Identify which cell holds the provided text, then report its [X, Y] central coordinate. 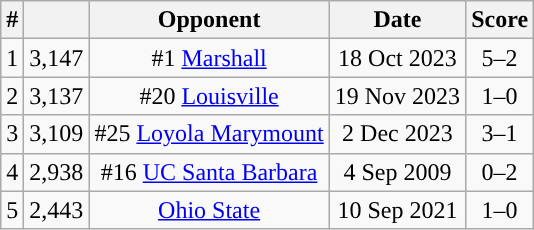
#1 Marshall [209, 58]
19 Nov 2023 [397, 96]
Date [397, 20]
4 Sep 2009 [397, 172]
Ohio State [209, 210]
#25 Loyola Marymount [209, 134]
3,109 [56, 134]
0–2 [500, 172]
#16 UC Santa Barbara [209, 172]
5 [12, 210]
4 [12, 172]
3,137 [56, 96]
5–2 [500, 58]
3–1 [500, 134]
3,147 [56, 58]
Score [500, 20]
Opponent [209, 20]
# [12, 20]
1 [12, 58]
2,938 [56, 172]
10 Sep 2021 [397, 210]
#20 Louisville [209, 96]
2 [12, 96]
3 [12, 134]
18 Oct 2023 [397, 58]
2 Dec 2023 [397, 134]
2,443 [56, 210]
